Extract the [X, Y] coordinate from the center of the cell holding the provided text.  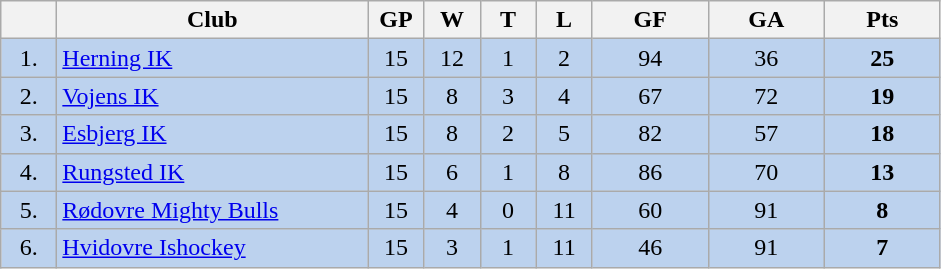
36 [766, 58]
70 [766, 172]
Herning IK [212, 58]
GP [396, 20]
T [508, 20]
Club [212, 20]
1. [29, 58]
6 [452, 172]
72 [766, 96]
57 [766, 134]
13 [882, 172]
25 [882, 58]
GF [650, 20]
4. [29, 172]
18 [882, 134]
Pts [882, 20]
5 [564, 134]
Hvidovre Ishockey [212, 248]
2. [29, 96]
5. [29, 210]
12 [452, 58]
GA [766, 20]
6. [29, 248]
L [564, 20]
0 [508, 210]
W [452, 20]
86 [650, 172]
3. [29, 134]
Rungsted IK [212, 172]
19 [882, 96]
Esbjerg IK [212, 134]
60 [650, 210]
82 [650, 134]
Vojens IK [212, 96]
Rødovre Mighty Bulls [212, 210]
94 [650, 58]
46 [650, 248]
67 [650, 96]
7 [882, 248]
